Identify which cell holds the provided text, then report its [X, Y] central coordinate. 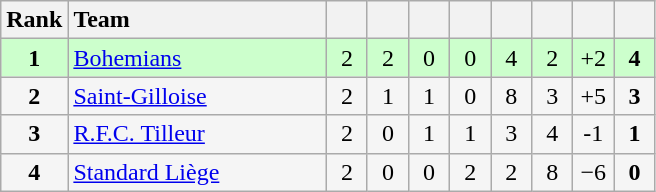
-1 [594, 134]
Saint-Gilloise [198, 96]
Bohemians [198, 58]
Rank [34, 20]
−6 [594, 172]
R.F.C. Tilleur [198, 134]
Standard Liège [198, 172]
+5 [594, 96]
Team [198, 20]
+2 [594, 58]
